Return [X, Y] of the center of cell containing provided text 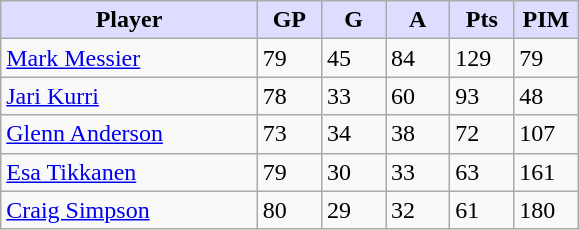
107 [546, 134]
Player [130, 20]
Craig Simpson [130, 210]
61 [482, 210]
32 [418, 210]
29 [353, 210]
Jari Kurri [130, 96]
78 [289, 96]
63 [482, 172]
129 [482, 58]
Mark Messier [130, 58]
80 [289, 210]
38 [418, 134]
84 [418, 58]
72 [482, 134]
73 [289, 134]
45 [353, 58]
34 [353, 134]
GP [289, 20]
60 [418, 96]
30 [353, 172]
A [418, 20]
93 [482, 96]
Glenn Anderson [130, 134]
161 [546, 172]
G [353, 20]
Esa Tikkanen [130, 172]
PIM [546, 20]
180 [546, 210]
Pts [482, 20]
48 [546, 96]
